Search for the cell housing the specified text and yield its (x, y) center coordinate. 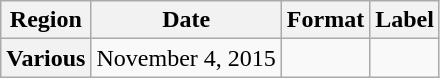
November 4, 2015 (186, 58)
Region (46, 20)
Date (186, 20)
Various (46, 58)
Format (325, 20)
Label (405, 20)
